Pinpoint the cell where the given text exists, returning its (x, y) midpoint coordinate. 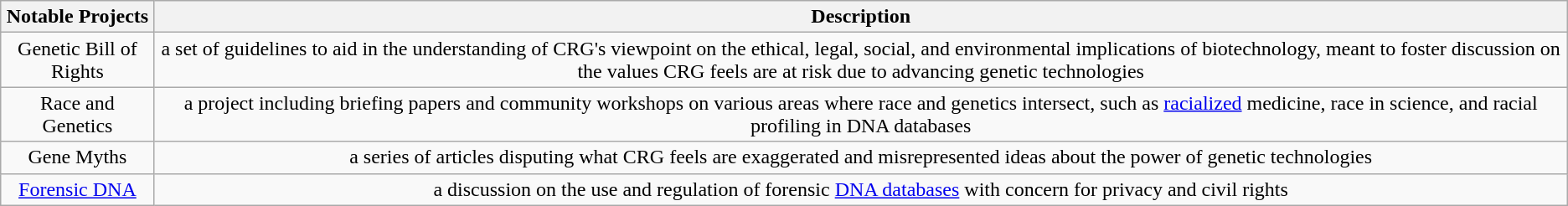
Description (861, 17)
a series of articles disputing what CRG feels are exaggerated and misrepresented ideas about the power of genetic technologies (861, 157)
Gene Myths (77, 157)
Forensic DNA (77, 189)
Race and Genetics (77, 114)
Genetic Bill of Rights (77, 60)
Notable Projects (77, 17)
a discussion on the use and regulation of forensic DNA databases with concern for privacy and civil rights (861, 189)
